For the text-containing cell, return its midpoint in (X, Y) coordinate format. 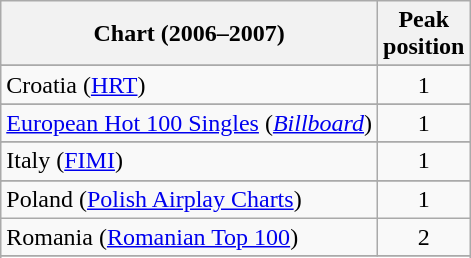
European Hot 100 Singles (Billboard) (190, 123)
Romania (Romanian Top 100) (190, 237)
Italy (FIMI) (190, 161)
2 (424, 237)
Poland (Polish Airplay Charts) (190, 199)
Croatia (HRT) (190, 85)
Peakposition (424, 34)
Chart (2006–2007) (190, 34)
